Detect which cell encompasses the target text, then output its (x, y) center coordinate. 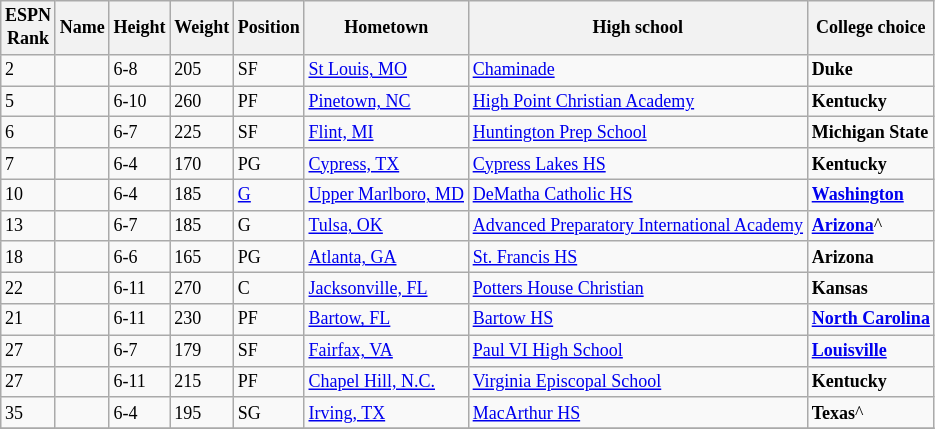
18 (28, 256)
Advanced Preparatory International Academy (638, 226)
Huntington Prep School (638, 132)
Arizona^ (870, 226)
High Point Christian Academy (638, 102)
6-6 (140, 256)
Position (268, 28)
179 (202, 350)
Washington (870, 194)
Potters House Christian (638, 288)
MacArthur HS (638, 412)
13 (28, 226)
22 (28, 288)
Louisville (870, 350)
Duke (870, 70)
195 (202, 412)
Texas^ (870, 412)
Fairfax, VA (386, 350)
7 (28, 164)
C (268, 288)
Bartow, FL (386, 320)
Arizona (870, 256)
205 (202, 70)
Pinetown, NC (386, 102)
College choice (870, 28)
Hometown (386, 28)
21 (28, 320)
5 (28, 102)
Upper Marlboro, MD (386, 194)
215 (202, 382)
Kansas (870, 288)
St. Francis HS (638, 256)
Weight (202, 28)
High school (638, 28)
270 (202, 288)
Chaminade (638, 70)
170 (202, 164)
Virginia Episcopal School (638, 382)
North Carolina (870, 320)
165 (202, 256)
Michigan State (870, 132)
Atlanta, GA (386, 256)
Irving, TX (386, 412)
ESPNRank (28, 28)
6 (28, 132)
St Louis, MO (386, 70)
SG (268, 412)
Height (140, 28)
Cypress, TX (386, 164)
2 (28, 70)
Paul VI High School (638, 350)
Flint, MI (386, 132)
225 (202, 132)
Chapel Hill, N.C. (386, 382)
DeMatha Catholic HS (638, 194)
Name (82, 28)
260 (202, 102)
230 (202, 320)
Cypress Lakes HS (638, 164)
35 (28, 412)
6-10 (140, 102)
Jacksonville, FL (386, 288)
10 (28, 194)
Tulsa, OK (386, 226)
6-8 (140, 70)
Bartow HS (638, 320)
